Locate the cell with the specified text and output its (X, Y) center coordinate. 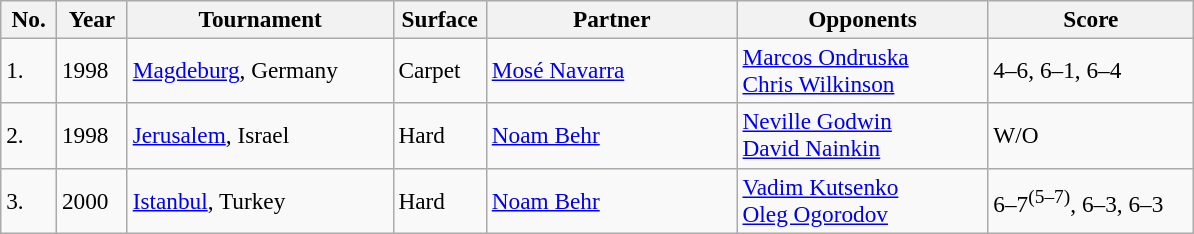
1. (29, 70)
Mosé Navarra (612, 70)
3. (29, 200)
Marcos Ondruska Chris Wilkinson (862, 70)
Tournament (260, 19)
2000 (92, 200)
4–6, 6–1, 6–4 (1091, 70)
Jerusalem, Israel (260, 136)
6–7(5–7), 6–3, 6–3 (1091, 200)
2. (29, 136)
No. (29, 19)
Year (92, 19)
Carpet (440, 70)
W/O (1091, 136)
Opponents (862, 19)
Magdeburg, Germany (260, 70)
Partner (612, 19)
Istanbul, Turkey (260, 200)
Surface (440, 19)
Neville Godwin David Nainkin (862, 136)
Score (1091, 19)
Vadim Kutsenko Oleg Ogorodov (862, 200)
